For the text-containing cell, return its midpoint in (x, y) coordinate format. 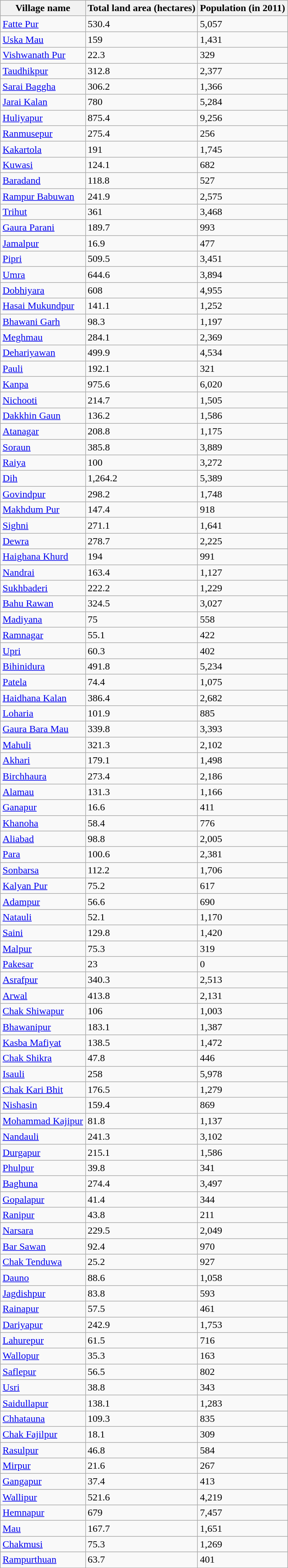
Lahurepur (43, 1340)
1,175 (243, 431)
159 (142, 40)
321.3 (142, 745)
3,451 (243, 259)
41.4 (142, 1199)
2,186 (243, 776)
100 (142, 463)
Haighana Khurd (43, 557)
159.4 (142, 1105)
Chak Tenduwa (43, 1262)
970 (243, 1246)
309 (243, 1434)
Saini (43, 933)
Pipri (43, 259)
Akhari (43, 761)
0 (243, 964)
1,505 (243, 400)
Saidullapur (43, 1403)
4,955 (243, 290)
Aliabad (43, 839)
Sonbarsa (43, 870)
Kanpa (43, 384)
Natauli (43, 917)
361 (142, 212)
Khanoha (43, 823)
324.5 (142, 604)
47.8 (142, 1058)
98.3 (142, 322)
306.2 (142, 86)
192.1 (142, 369)
461 (243, 1309)
98.8 (142, 839)
Baghuna (43, 1183)
1,229 (243, 588)
Dakkhin Gaun (43, 415)
229.5 (142, 1231)
Dobhiyara (43, 290)
Fatte Pur (43, 24)
Baradand (43, 180)
183.1 (142, 1027)
1,753 (243, 1325)
Para (43, 854)
875.4 (142, 118)
Rainapur (43, 1309)
92.4 (142, 1246)
21.6 (142, 1466)
100.6 (142, 854)
Bahu Rawan (43, 604)
147.4 (142, 510)
112.2 (142, 870)
1,058 (243, 1278)
Phulpur (43, 1168)
1,127 (243, 572)
Upri (43, 651)
167.7 (142, 1528)
1,166 (243, 792)
275.4 (142, 133)
Birchhaura (43, 776)
Wallopur (43, 1356)
Ranmusepur (43, 133)
Taudhikpur (43, 71)
Kuwasi (43, 165)
584 (243, 1450)
Raiya (43, 463)
2,377 (243, 71)
Hasai Mukundpur (43, 306)
2,381 (243, 854)
23 (142, 964)
129.8 (142, 933)
521.6 (142, 1497)
Atanagar (43, 431)
Sighni (43, 525)
Loharia (43, 714)
3,497 (243, 1183)
75 (142, 619)
118.8 (142, 180)
509.5 (142, 259)
Makhdum Pur (43, 510)
1,387 (243, 1027)
991 (243, 557)
37.4 (142, 1482)
802 (243, 1372)
343 (243, 1387)
101.9 (142, 714)
214.7 (142, 400)
Gopalapur (43, 1199)
Alamau (43, 792)
682 (243, 165)
25.2 (142, 1262)
1,197 (243, 322)
2,575 (243, 196)
5,284 (243, 102)
Chak Shikra (43, 1058)
341 (243, 1168)
Madiyana (43, 619)
Ganapur (43, 807)
Chak Kari Bhit (43, 1090)
75.2 (142, 886)
716 (243, 1340)
446 (243, 1058)
776 (243, 823)
477 (243, 243)
256 (243, 133)
88.6 (142, 1278)
835 (243, 1419)
241.3 (142, 1136)
413.8 (142, 996)
Mau (43, 1528)
9,256 (243, 118)
138.5 (142, 1043)
18.1 (142, 1434)
Wallipur (43, 1497)
993 (243, 228)
319 (243, 948)
3,027 (243, 604)
530.4 (142, 24)
2,682 (243, 698)
Jagdishpur (43, 1293)
109.3 (142, 1419)
869 (243, 1105)
Ramnagar (43, 635)
1,252 (243, 306)
1,498 (243, 761)
189.7 (142, 228)
1,137 (243, 1121)
Kalyan Pur (43, 886)
274.4 (142, 1183)
63.7 (142, 1560)
Durgapur (43, 1152)
3,393 (243, 729)
Jarai Kalan (43, 102)
74.4 (142, 682)
Sukhbaderi (43, 588)
Chak Shiwapur (43, 1011)
Pauli (43, 369)
Vishwanath Pur (43, 55)
3,102 (243, 1136)
176.5 (142, 1090)
52.1 (142, 917)
Chakmusi (43, 1544)
Sarai Baggha (43, 86)
7,457 (243, 1513)
608 (142, 290)
Uska Mau (43, 40)
124.1 (142, 165)
Dehariyawan (43, 353)
Saflepur (43, 1372)
191 (142, 149)
2,005 (243, 839)
1,366 (243, 86)
1,706 (243, 870)
527 (243, 180)
644.6 (142, 275)
690 (243, 901)
1,641 (243, 525)
273.4 (142, 776)
3,468 (243, 212)
163 (243, 1356)
Pakesar (43, 964)
Nandrai (43, 572)
679 (142, 1513)
141.1 (142, 306)
Mahuli (43, 745)
321 (243, 369)
Rampur Babuwan (43, 196)
242.9 (142, 1325)
402 (243, 651)
329 (243, 55)
413 (243, 1482)
1,651 (243, 1528)
131.3 (142, 792)
Soraun (43, 447)
57.5 (142, 1309)
499.9 (142, 353)
1,170 (243, 917)
56.6 (142, 901)
Meghmau (43, 337)
Jamalpur (43, 243)
Chak Fajilpur (43, 1434)
1,003 (243, 1011)
2,131 (243, 996)
Adampur (43, 901)
60.3 (142, 651)
136.2 (142, 415)
Chhatauna (43, 1419)
Population (in 2011) (243, 8)
3,889 (243, 447)
278.7 (142, 541)
885 (243, 714)
386.4 (142, 698)
16.9 (142, 243)
975.6 (142, 384)
Arwal (43, 996)
5,234 (243, 666)
Dih (43, 478)
491.8 (142, 666)
4,534 (243, 353)
Patela (43, 682)
39.8 (142, 1168)
1,283 (243, 1403)
339.8 (142, 729)
2,369 (243, 337)
Usri (43, 1387)
61.5 (142, 1340)
271.1 (142, 525)
Malpur (43, 948)
1,420 (243, 933)
Huliyapur (43, 118)
81.8 (142, 1121)
2,225 (243, 541)
56.5 (142, 1372)
46.8 (142, 1450)
4,219 (243, 1497)
Dewra (43, 541)
344 (243, 1199)
5,389 (243, 478)
Gaura Parani (43, 228)
558 (243, 619)
617 (243, 886)
385.8 (142, 447)
Trihut (43, 212)
2,102 (243, 745)
138.1 (142, 1403)
Total land area (hectares) (142, 8)
340.3 (142, 980)
422 (243, 635)
222.2 (142, 588)
312.8 (142, 71)
Gaura Bara Mau (43, 729)
284.1 (142, 337)
3,272 (243, 463)
Mirpur (43, 1466)
22.3 (142, 55)
35.3 (142, 1356)
1,264.2 (142, 478)
194 (142, 557)
927 (243, 1262)
258 (142, 1074)
Nandauli (43, 1136)
215.1 (142, 1152)
1,075 (243, 682)
1,431 (243, 40)
16.6 (142, 807)
Isauli (43, 1074)
106 (142, 1011)
593 (243, 1293)
6,020 (243, 384)
83.8 (142, 1293)
3,894 (243, 275)
58.4 (142, 823)
401 (243, 1560)
Nichooti (43, 400)
241.9 (142, 196)
Kasba Mafiyat (43, 1043)
5,978 (243, 1074)
Mohammad Kajipur (43, 1121)
43.8 (142, 1215)
163.4 (142, 572)
298.2 (142, 494)
Bhawanipur (43, 1027)
Rasulpur (43, 1450)
1,279 (243, 1090)
411 (243, 807)
211 (243, 1215)
179.1 (142, 761)
Gangapur (43, 1482)
Nishasin (43, 1105)
918 (243, 510)
55.1 (142, 635)
Umra (43, 275)
267 (243, 1466)
Ranipur (43, 1215)
1,269 (243, 1544)
38.8 (142, 1387)
Hemnapur (43, 1513)
Kakartola (43, 149)
Haidhana Kalan (43, 698)
Govindpur (43, 494)
Bar Sawan (43, 1246)
Dariyapur (43, 1325)
Bihinidura (43, 666)
Narsara (43, 1231)
5,057 (243, 24)
1,745 (243, 149)
Village name (43, 8)
Asrafpur (43, 980)
Rampurthuan (43, 1560)
1,472 (243, 1043)
Bhawani Garh (43, 322)
780 (142, 102)
2,049 (243, 1231)
Dauno (43, 1278)
1,748 (243, 494)
208.8 (142, 431)
2,513 (243, 980)
